Detect which cell encompasses the target text, then output its [x, y] center coordinate. 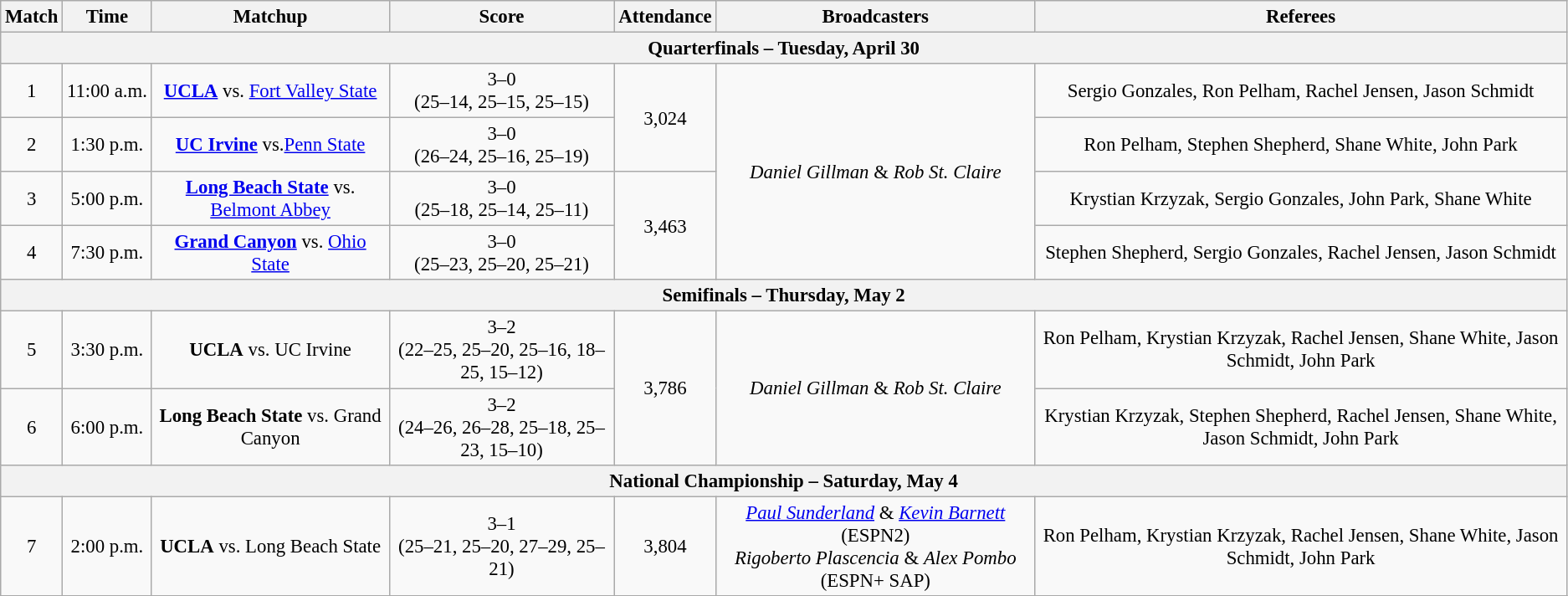
Referees [1301, 17]
3–2 (24–26, 26–28, 25–18, 25–23, 15–10) [502, 427]
7:30 p.m. [107, 253]
Grand Canyon vs. Ohio State [270, 253]
2 [32, 146]
Stephen Shepherd, Sergio Gonzales, Rachel Jensen, Jason Schmidt [1301, 253]
UCLA vs. UC Irvine [270, 350]
Attendance [665, 17]
Paul Sunderland & Kevin Barnett (ESPN2) Rigoberto Plascencia & Alex Pombo (ESPN+ SAP) [875, 546]
3 [32, 199]
1:30 p.m. [107, 146]
6:00 p.m. [107, 427]
Score [502, 17]
3,804 [665, 546]
UCLA vs. Long Beach State [270, 546]
UCLA vs. Fort Valley State [270, 90]
National Championship – Saturday, May 4 [784, 480]
5:00 p.m. [107, 199]
3–0(26–24, 25–16, 25–19) [502, 146]
6 [32, 427]
3–1 (25–21, 25–20, 27–29, 25–21) [502, 546]
Sergio Gonzales, Ron Pelham, Rachel Jensen, Jason Schmidt [1301, 90]
7 [32, 546]
3:30 p.m. [107, 350]
1 [32, 90]
Krystian Krzyzak, Stephen Shepherd, Rachel Jensen, Shane White, Jason Schmidt, John Park [1301, 427]
Ron Pelham, Stephen Shepherd, Shane White, John Park [1301, 146]
3–2 (22–25, 25–20, 25–16, 18–25, 15–12) [502, 350]
3,024 [665, 117]
Matchup [270, 17]
Match [32, 17]
Broadcasters [875, 17]
Time [107, 17]
3–0(25–18, 25–14, 25–11) [502, 199]
Long Beach State vs. Belmont Abbey [270, 199]
Quarterfinals – Tuesday, April 30 [784, 49]
3–0 (25–23, 25–20, 25–21) [502, 253]
5 [32, 350]
Krystian Krzyzak, Sergio Gonzales, John Park, Shane White [1301, 199]
2:00 p.m. [107, 546]
Semifinals – Thursday, May 2 [784, 295]
3,786 [665, 388]
4 [32, 253]
3–0(25–14, 25–15, 25–15) [502, 90]
Long Beach State vs. Grand Canyon [270, 427]
3,463 [665, 226]
UC Irvine vs.Penn State [270, 146]
11:00 a.m. [107, 90]
